Scan for the cell matching the given text and deliver its [x, y] coordinate at center. 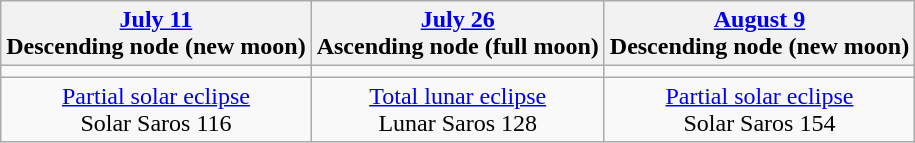
July 26Ascending node (full moon) [458, 34]
July 11Descending node (new moon) [156, 34]
Partial solar eclipseSolar Saros 154 [759, 110]
August 9Descending node (new moon) [759, 34]
Partial solar eclipseSolar Saros 116 [156, 110]
Total lunar eclipseLunar Saros 128 [458, 110]
